Find where the given text appears and provide that cell's center as [X, Y] coordinate. 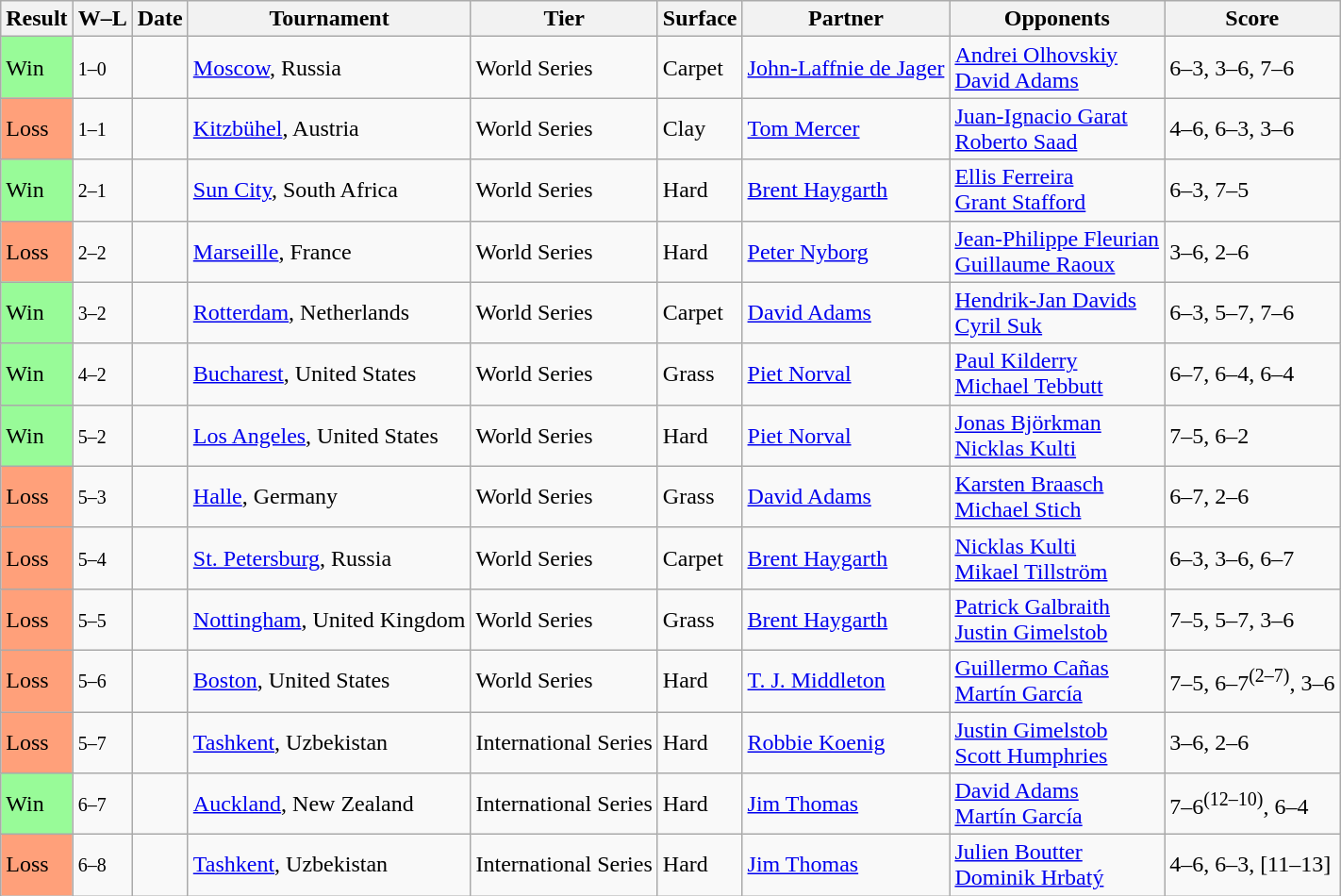
Clay [700, 128]
Andrei Olhovskiy David Adams [1057, 68]
Hendrik-Jan Davids Cyril Suk [1057, 313]
Tier [564, 19]
Result [37, 19]
2–1 [102, 191]
Karsten Braasch Michael Stich [1057, 496]
Julien Boutter Dominik Hrbatý [1057, 866]
7–5, 6–7(2–7), 3–6 [1252, 681]
Partner [846, 19]
Tom Mercer [846, 128]
Rotterdam, Netherlands [329, 313]
Patrick Galbraith Justin Gimelstob [1057, 619]
7–5, 6–2 [1252, 436]
4–6, 6–3, 3–6 [1252, 128]
5–2 [102, 436]
6–7, 2–6 [1252, 496]
Nottingham, United Kingdom [329, 619]
Boston, United States [329, 681]
Auckland, New Zealand [329, 804]
Juan-Ignacio Garat Roberto Saad [1057, 128]
2–2 [102, 251]
Ellis Ferreira Grant Stafford [1057, 191]
Date [160, 19]
3–2 [102, 313]
Tournament [329, 19]
1–1 [102, 128]
W–L [102, 19]
5–4 [102, 558]
4–2 [102, 373]
Sun City, South Africa [329, 191]
5–3 [102, 496]
5–6 [102, 681]
6–7, 6–4, 6–4 [1252, 373]
St. Petersburg, Russia [329, 558]
Peter Nyborg [846, 251]
John-Laffnie de Jager [846, 68]
7–5, 5–7, 3–6 [1252, 619]
Moscow, Russia [329, 68]
Score [1252, 19]
David Adams Martín García [1057, 804]
Opponents [1057, 19]
6–7 [102, 804]
4–6, 6–3, [11–13] [1252, 866]
Kitzbühel, Austria [329, 128]
Jonas Björkman Nicklas Kulti [1057, 436]
Robbie Koenig [846, 741]
T. J. Middleton [846, 681]
Marseille, France [329, 251]
6–3, 3–6, 6–7 [1252, 558]
Nicklas Kulti Mikael Tillström [1057, 558]
Surface [700, 19]
5–5 [102, 619]
6–3, 7–5 [1252, 191]
Paul Kilderry Michael Tebbutt [1057, 373]
5–7 [102, 741]
Justin Gimelstob Scott Humphries [1057, 741]
7–6(12–10), 6–4 [1252, 804]
Halle, Germany [329, 496]
Los Angeles, United States [329, 436]
1–0 [102, 68]
6–3, 5–7, 7–6 [1252, 313]
Jean-Philippe Fleurian Guillaume Raoux [1057, 251]
6–8 [102, 866]
Bucharest, United States [329, 373]
6–3, 3–6, 7–6 [1252, 68]
Guillermo Cañas Martín García [1057, 681]
